Provide the [X, Y] coordinate of the cell's center where the given text is located.  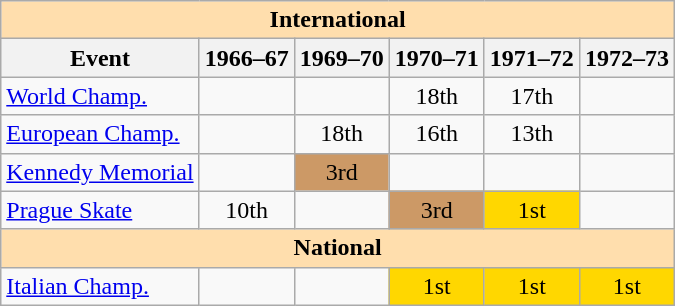
1966–67 [246, 58]
Italian Champ. [100, 286]
Prague Skate [100, 210]
10th [246, 210]
16th [436, 134]
13th [532, 134]
1969–70 [342, 58]
European Champ. [100, 134]
National [338, 248]
Kennedy Memorial [100, 172]
Event [100, 58]
1972–73 [626, 58]
1970–71 [436, 58]
1971–72 [532, 58]
International [338, 20]
17th [532, 96]
World Champ. [100, 96]
